Capture the cell that displays the provided text and extract its (x, y) central coordinate. 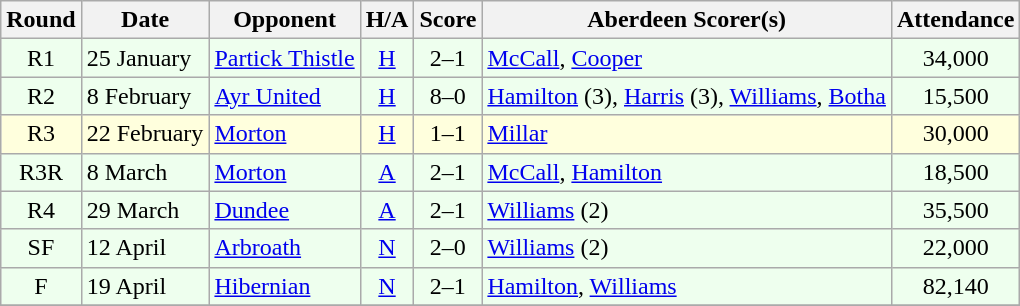
19 April (145, 286)
22,000 (955, 248)
R3R (41, 172)
Hibernian (284, 286)
Hamilton, Williams (687, 286)
Partick Thistle (284, 58)
8 March (145, 172)
R2 (41, 96)
F (41, 286)
Attendance (955, 20)
82,140 (955, 286)
Aberdeen Scorer(s) (687, 20)
R3 (41, 134)
H/A (387, 20)
18,500 (955, 172)
25 January (145, 58)
Score (448, 20)
McCall, Cooper (687, 58)
Millar (687, 134)
Opponent (284, 20)
34,000 (955, 58)
30,000 (955, 134)
Arbroath (284, 248)
2–0 (448, 248)
R4 (41, 210)
Ayr United (284, 96)
8–0 (448, 96)
McCall, Hamilton (687, 172)
Dundee (284, 210)
1–1 (448, 134)
35,500 (955, 210)
8 February (145, 96)
22 February (145, 134)
Hamilton (3), Harris (3), Williams, Botha (687, 96)
15,500 (955, 96)
Date (145, 20)
R1 (41, 58)
Round (41, 20)
SF (41, 248)
29 March (145, 210)
12 April (145, 248)
